Pinpoint the cell where the given text exists, returning its (x, y) midpoint coordinate. 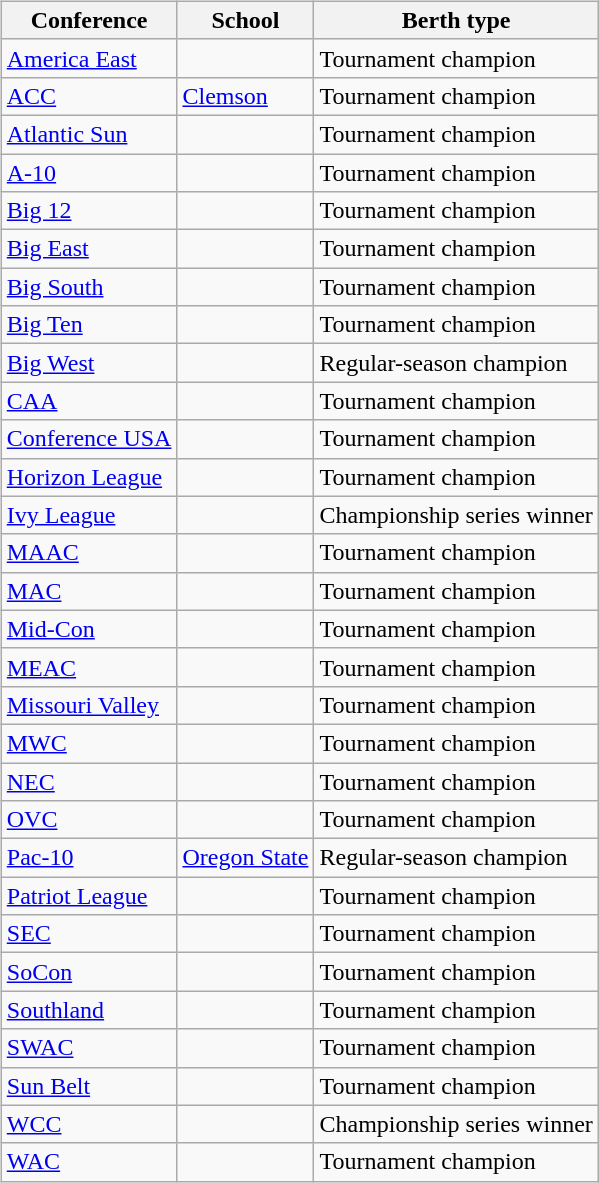
Missouri Valley (89, 705)
Ivy League (89, 515)
A-10 (89, 173)
MAC (89, 591)
WCC (89, 1124)
WAC (89, 1162)
School (246, 20)
Big South (89, 287)
Pac-10 (89, 858)
OVC (89, 820)
Conference (89, 20)
MWC (89, 743)
Southland (89, 1010)
Clemson (246, 96)
NEC (89, 781)
CAA (89, 401)
ACC (89, 96)
MAAC (89, 553)
Big East (89, 249)
Oregon State (246, 858)
SEC (89, 934)
Big Ten (89, 325)
America East (89, 58)
Conference USA (89, 439)
Big West (89, 363)
MEAC (89, 667)
Big 12 (89, 211)
Atlantic Sun (89, 134)
Sun Belt (89, 1086)
Mid-Con (89, 629)
Horizon League (89, 477)
Patriot League (89, 896)
SoCon (89, 972)
SWAC (89, 1048)
Berth type (456, 20)
